Detect which cell encompasses the target text, then output its [x, y] center coordinate. 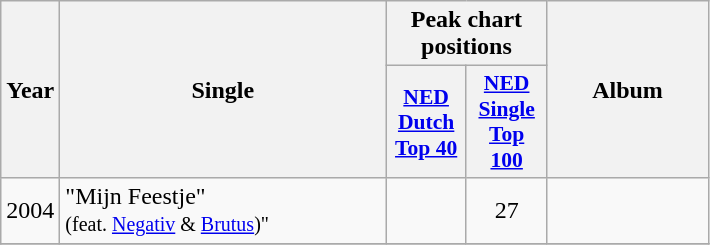
"Mijn Feestje"(feat. Negativ & Brutus)" [223, 210]
Peak chart positions [466, 34]
NED Single Top 100 [506, 122]
Year [30, 90]
Album [628, 90]
NED Dutch Top 40 [426, 122]
Single [223, 90]
27 [506, 210]
2004 [30, 210]
